Search for the cell housing the specified text and yield its (X, Y) center coordinate. 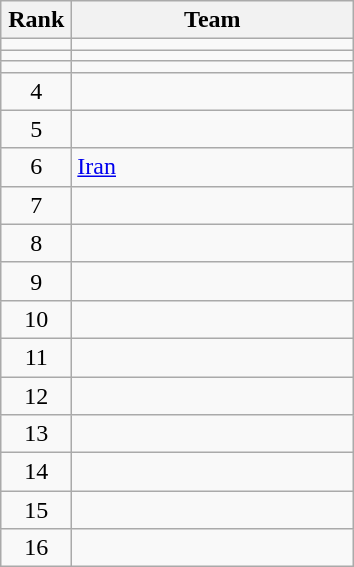
9 (36, 281)
15 (36, 510)
8 (36, 243)
12 (36, 395)
Iran (212, 167)
4 (36, 91)
5 (36, 129)
14 (36, 472)
Team (212, 20)
10 (36, 319)
7 (36, 205)
11 (36, 357)
16 (36, 548)
Rank (36, 20)
6 (36, 167)
13 (36, 434)
